Search for the cell housing the specified text and yield its [X, Y] center coordinate. 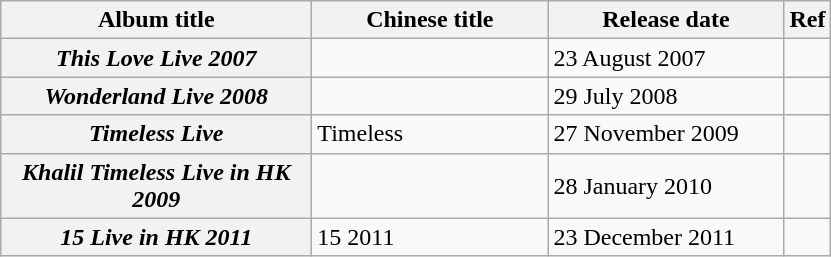
Album title [156, 20]
27 November 2009 [666, 134]
Wonderland Live 2008 [156, 96]
Khalil Timeless Live in HK 2009 [156, 186]
This Love Live 2007 [156, 58]
23 December 2011 [666, 237]
29 July 2008 [666, 96]
Timeless Live [156, 134]
15 Live in HK 2011 [156, 237]
15 2011 [430, 237]
Chinese title [430, 20]
Release date [666, 20]
Timeless [430, 134]
23 August 2007 [666, 58]
Ref [808, 20]
28 January 2010 [666, 186]
